Determine the [x, y] coordinate at the center of the cell enclosing the given text.  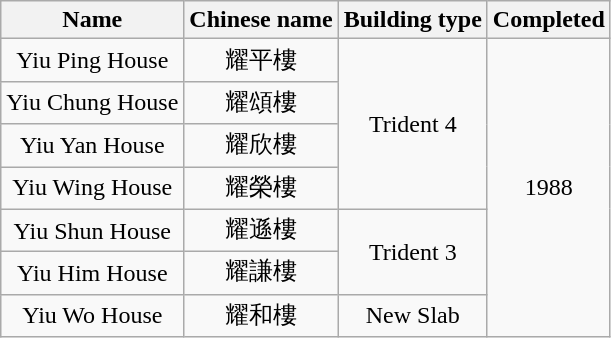
Trident 3 [412, 252]
1988 [548, 188]
Building type [412, 20]
Chinese name [261, 20]
Yiu Wing House [92, 188]
耀頌樓 [261, 102]
耀和樓 [261, 316]
Yiu Yan House [92, 146]
Yiu Shun House [92, 230]
Completed [548, 20]
New Slab [412, 316]
Yiu Him House [92, 274]
耀謙樓 [261, 274]
Yiu Wo House [92, 316]
Name [92, 20]
耀遜樓 [261, 230]
耀欣樓 [261, 146]
Trident 4 [412, 124]
Yiu Chung House [92, 102]
Yiu Ping House [92, 60]
耀平樓 [261, 60]
耀榮樓 [261, 188]
